Pinpoint the cell where the given text exists, returning its (X, Y) midpoint coordinate. 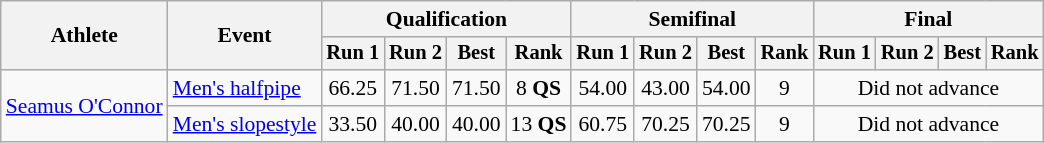
66.25 (352, 88)
13 QS (539, 124)
Men's halfpipe (245, 88)
Event (245, 36)
Men's slopestyle (245, 124)
Qualification (446, 19)
Semifinal (692, 19)
8 QS (539, 88)
43.00 (666, 88)
Final (928, 19)
Athlete (84, 36)
60.75 (602, 124)
Seamus O'Connor (84, 106)
33.50 (352, 124)
